Return [x, y] of the center of cell containing provided text 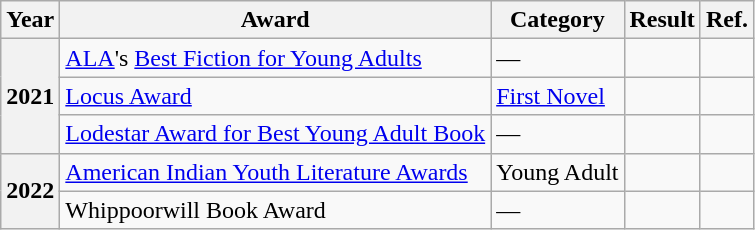
Category [558, 20]
Award [276, 20]
Locus Award [276, 96]
Young Adult [558, 172]
2022 [30, 191]
Lodestar Award for Best Young Adult Book [276, 134]
First Novel [558, 96]
Year [30, 20]
ALA's Best Fiction for Young Adults [276, 58]
Whippoorwill Book Award [276, 210]
Ref. [726, 20]
2021 [30, 96]
American Indian Youth Literature Awards [276, 172]
Result [662, 20]
